Pinpoint the cell where the given text exists, returning its (x, y) midpoint coordinate. 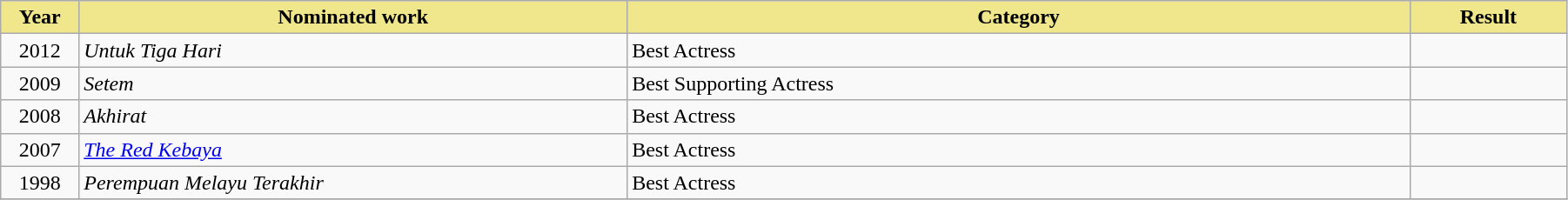
2009 (40, 83)
Result (1488, 17)
Akhirat (353, 117)
Category (1019, 17)
2008 (40, 117)
Perempuan Melayu Terakhir (353, 183)
2007 (40, 150)
Best Supporting Actress (1019, 83)
Setem (353, 83)
The Red Kebaya (353, 150)
2012 (40, 50)
Untuk Tiga Hari (353, 50)
Nominated work (353, 17)
1998 (40, 183)
Year (40, 17)
